Find where the given text appears and provide that cell's center as [X, Y] coordinate. 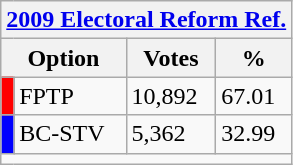
5,362 [171, 134]
67.01 [254, 96]
% [254, 58]
Votes [171, 58]
BC-STV [70, 134]
Option [64, 58]
2009 Electoral Reform Ref. [146, 20]
10,892 [171, 96]
FPTP [70, 96]
32.99 [254, 134]
